Capture the cell that displays the provided text and extract its (X, Y) central coordinate. 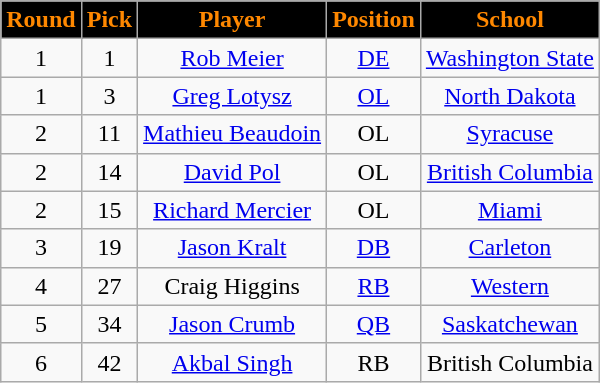
Carleton (510, 248)
North Dakota (510, 96)
DE (374, 58)
Greg Lotysz (232, 96)
QB (374, 324)
14 (109, 172)
Player (232, 20)
Akbal Singh (232, 362)
Mathieu Beaudoin (232, 134)
Craig Higgins (232, 286)
27 (109, 286)
4 (41, 286)
Jason Kralt (232, 248)
5 (41, 324)
Syracuse (510, 134)
34 (109, 324)
DB (374, 248)
Washington State (510, 58)
6 (41, 362)
Saskatchewan (510, 324)
Round (41, 20)
Western (510, 286)
Jason Crumb (232, 324)
Rob Meier (232, 58)
Pick (109, 20)
David Pol (232, 172)
Richard Mercier (232, 210)
Position (374, 20)
School (510, 20)
Miami (510, 210)
19 (109, 248)
42 (109, 362)
11 (109, 134)
15 (109, 210)
